Return the [X, Y] coordinate for the center point of the cell that contains the specified text.  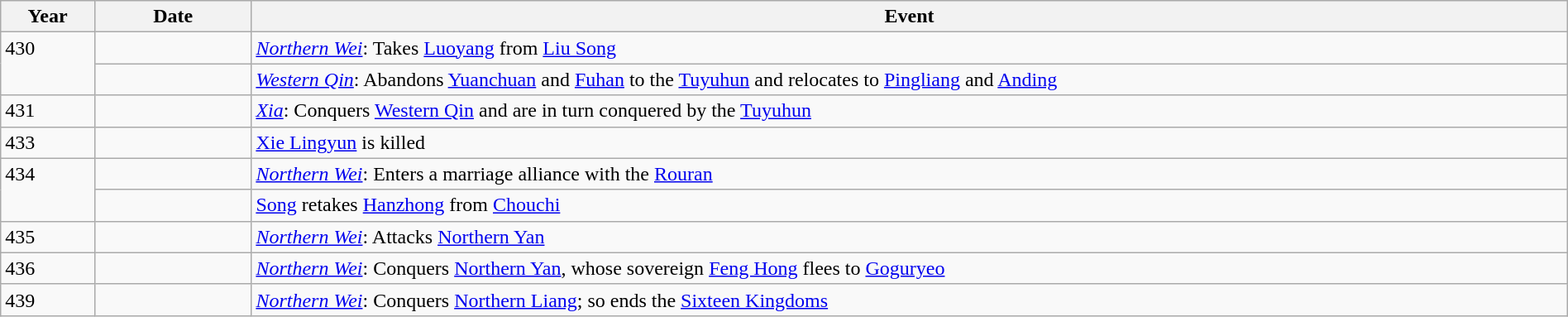
433 [48, 142]
430 [48, 64]
431 [48, 111]
Event [910, 17]
Northern Wei: Enters a marriage alliance with the Rouran [910, 174]
Northern Wei: Conquers Northern Liang; so ends the Sixteen Kingdoms [910, 300]
Date [172, 17]
436 [48, 268]
Song retakes Hanzhong from Chouchi [910, 205]
435 [48, 237]
434 [48, 190]
Northern Wei: Takes Luoyang from Liu Song [910, 48]
439 [48, 300]
Year [48, 17]
Xia: Conquers Western Qin and are in turn conquered by the Tuyuhun [910, 111]
Xie Lingyun is killed [910, 142]
Northern Wei: Conquers Northern Yan, whose sovereign Feng Hong flees to Goguryeo [910, 268]
Northern Wei: Attacks Northern Yan [910, 237]
Western Qin: Abandons Yuanchuan and Fuhan to the Tuyuhun and relocates to Pingliang and Anding [910, 79]
